Pinpoint the cell where the given text exists, returning its [X, Y] midpoint coordinate. 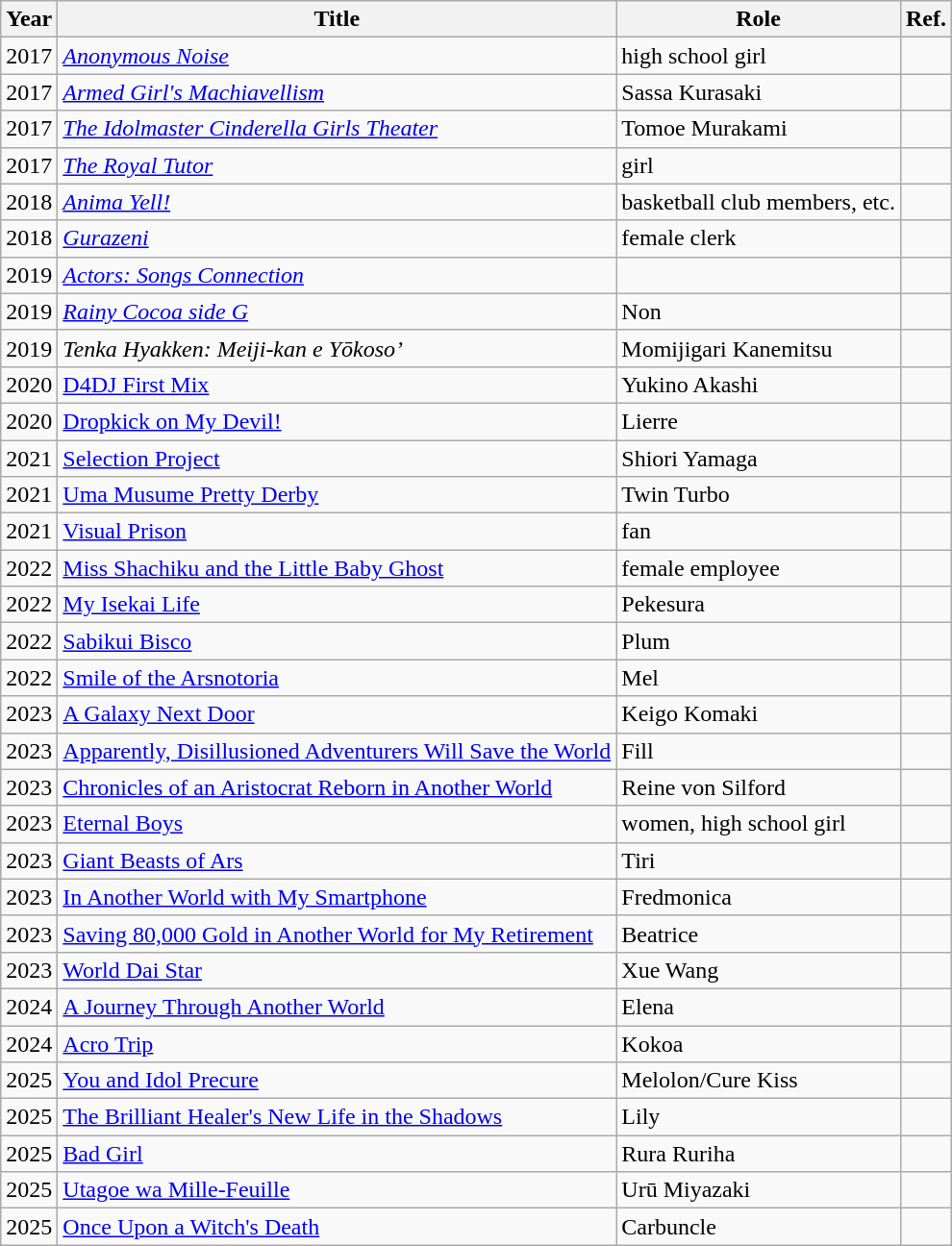
Shiori Yamaga [759, 459]
Urū Miyazaki [759, 1190]
Rura Ruriha [759, 1154]
Role [759, 19]
Dropkick on My Devil! [337, 421]
Sassa Kurasaki [759, 92]
Kokoa [759, 1043]
Keigo Komaki [759, 714]
Rainy Cocoa side G [337, 311]
Reine von Silford [759, 787]
Non [759, 311]
Giant Beasts of Ars [337, 860]
Elena [759, 1007]
Anima Yell! [337, 202]
Utagoe wa Mille-Feuille [337, 1190]
Tiri [759, 860]
Chronicles of an Aristocrat Reborn in Another World [337, 787]
Bad Girl [337, 1154]
Uma Musume Pretty Derby [337, 495]
Eternal Boys [337, 824]
Yukino Akashi [759, 385]
D4DJ First Mix [337, 385]
World Dai Star [337, 970]
Armed Girl's Machiavellism [337, 92]
Lierre [759, 421]
Sabikui Bisco [337, 641]
Miss Shachiku and the Little Baby Ghost [337, 568]
Visual Prison [337, 532]
Twin Turbo [759, 495]
The Idolmaster Cinderella Girls Theater [337, 129]
basketball club members, etc. [759, 202]
Lily [759, 1117]
Ref. [925, 19]
Melolon/Cure Kiss [759, 1081]
My Isekai Life [337, 605]
Year [29, 19]
Plum [759, 641]
Pekesura [759, 605]
girl [759, 165]
You and Idol Precure [337, 1081]
Tenka Hyakken: Meiji-kan e Yōkoso’ [337, 348]
Gurazeni [337, 238]
fan [759, 532]
Title [337, 19]
In Another World with My Smartphone [337, 897]
high school girl [759, 56]
Fredmonica [759, 897]
Fill [759, 751]
Actors: Songs Connection [337, 275]
female employee [759, 568]
Selection Project [337, 459]
Xue Wang [759, 970]
Tomoe Murakami [759, 129]
Saving 80,000 Gold in Another World for My Retirement [337, 934]
Momijigari Kanemitsu [759, 348]
The Royal Tutor [337, 165]
Smile of the Arsnotoria [337, 678]
Acro Trip [337, 1043]
female clerk [759, 238]
A Journey Through Another World [337, 1007]
Apparently, Disillusioned Adventurers Will Save the World [337, 751]
Once Upon a Witch's Death [337, 1227]
women, high school girl [759, 824]
A Galaxy Next Door [337, 714]
The Brilliant Healer's New Life in the Shadows [337, 1117]
Beatrice [759, 934]
Mel [759, 678]
Carbuncle [759, 1227]
Anonymous Noise [337, 56]
